For the text-containing cell, return its midpoint in (X, Y) coordinate format. 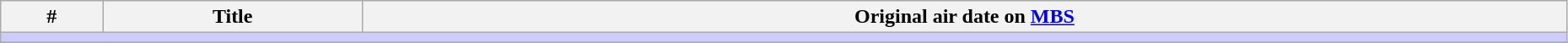
Original air date on MBS (965, 17)
Title (233, 17)
# (52, 17)
